From the cell containing the given text, extract its center point as (X, Y) coordinate. 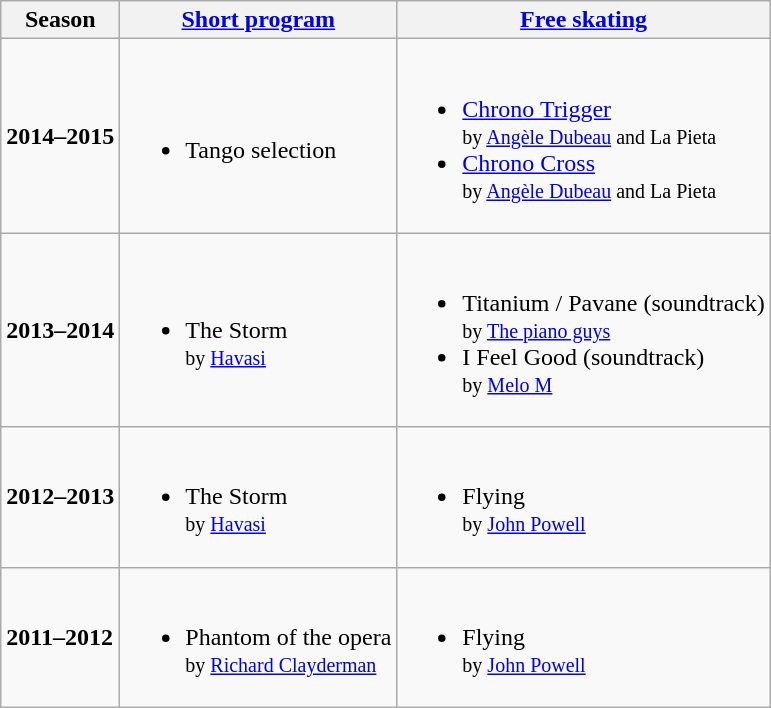
Tango selection (258, 136)
Titanium / Pavane (soundtrack) by The piano guysI Feel Good (soundtrack) by Melo M (584, 330)
Short program (258, 20)
2012–2013 (60, 497)
2014–2015 (60, 136)
Free skating (584, 20)
Phantom of the opera by Richard Clayderman (258, 637)
2013–2014 (60, 330)
Chrono Trigger by Angèle Dubeau and La PietaChrono Cross by Angèle Dubeau and La Pieta (584, 136)
Season (60, 20)
2011–2012 (60, 637)
